For the text-containing cell, return its midpoint in [X, Y] coordinate format. 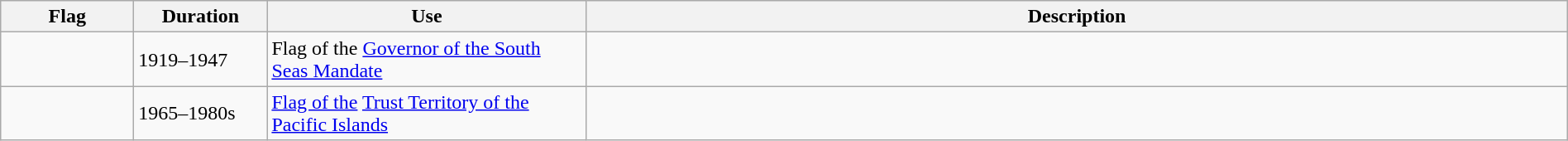
Flag [68, 17]
Use [427, 17]
Description [1077, 17]
1919–1947 [200, 60]
1965–1980s [200, 113]
Flag of the Governor of the South Seas Mandate [427, 60]
Flag of the Trust Territory of the Pacific Islands [427, 113]
Duration [200, 17]
